Find where the given text appears and provide that cell's center as (x, y) coordinate. 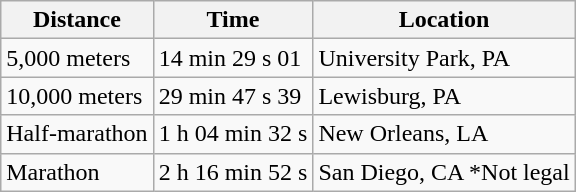
Lewisburg, PA (444, 96)
Location (444, 20)
29 min 47 s 39 (233, 96)
San Diego, CA *Not legal (444, 172)
1 h 04 min 32 s (233, 134)
5,000 meters (77, 58)
10,000 meters (77, 96)
14 min 29 s 01 (233, 58)
Marathon (77, 172)
Half-marathon (77, 134)
University Park, PA (444, 58)
New Orleans, LA (444, 134)
2 h 16 min 52 s (233, 172)
Distance (77, 20)
Time (233, 20)
